Identify which cell holds the provided text, then report its (x, y) central coordinate. 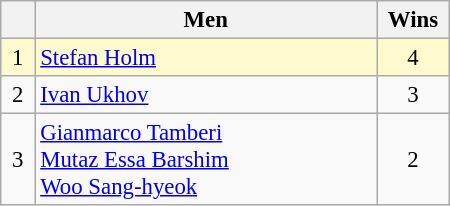
Ivan Ukhov (206, 95)
Men (206, 20)
4 (414, 58)
Stefan Holm (206, 58)
Wins (414, 20)
1 (18, 58)
Gianmarco Tamberi Mutaz Essa Barshim Woo Sang-hyeok (206, 160)
